Return the (x, y) coordinate for the center point of the cell that contains the specified text.  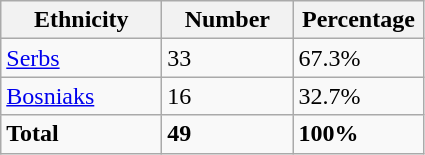
16 (228, 96)
67.3% (358, 58)
32.7% (358, 96)
33 (228, 58)
Bosniaks (82, 96)
Percentage (358, 20)
Serbs (82, 58)
Ethnicity (82, 20)
100% (358, 134)
Number (228, 20)
49 (228, 134)
Total (82, 134)
